Determine the (X, Y) coordinate at the center of the cell enclosing the given text.  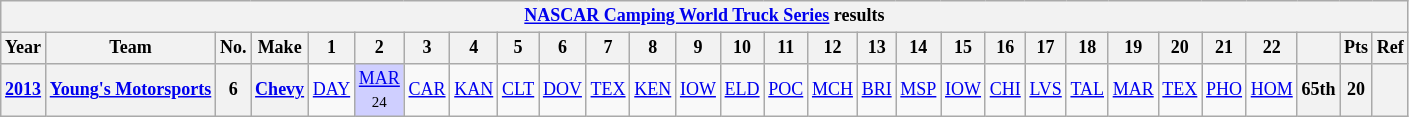
PHO (1224, 90)
Make (280, 48)
CLT (518, 90)
TAL (1087, 90)
8 (653, 48)
65th (1318, 90)
16 (1005, 48)
MSP (918, 90)
Young's Motorsports (130, 90)
5 (518, 48)
BRI (876, 90)
Ref (1390, 48)
DAY (331, 90)
21 (1224, 48)
13 (876, 48)
HOM (1272, 90)
3 (427, 48)
NASCAR Camping World Truck Series results (704, 16)
MCH (833, 90)
ELD (742, 90)
4 (474, 48)
KEN (653, 90)
15 (964, 48)
12 (833, 48)
POC (786, 90)
11 (786, 48)
2 (379, 48)
1 (331, 48)
9 (698, 48)
7 (608, 48)
No. (234, 48)
14 (918, 48)
KAN (474, 90)
CHI (1005, 90)
10 (742, 48)
CAR (427, 90)
LVS (1046, 90)
17 (1046, 48)
2013 (24, 90)
22 (1272, 48)
DOV (563, 90)
18 (1087, 48)
MAR (1133, 90)
Team (130, 48)
Pts (1356, 48)
19 (1133, 48)
Chevy (280, 90)
MAR24 (379, 90)
Year (24, 48)
